Output the (X, Y) coordinate of the center of the cell containing the given text.  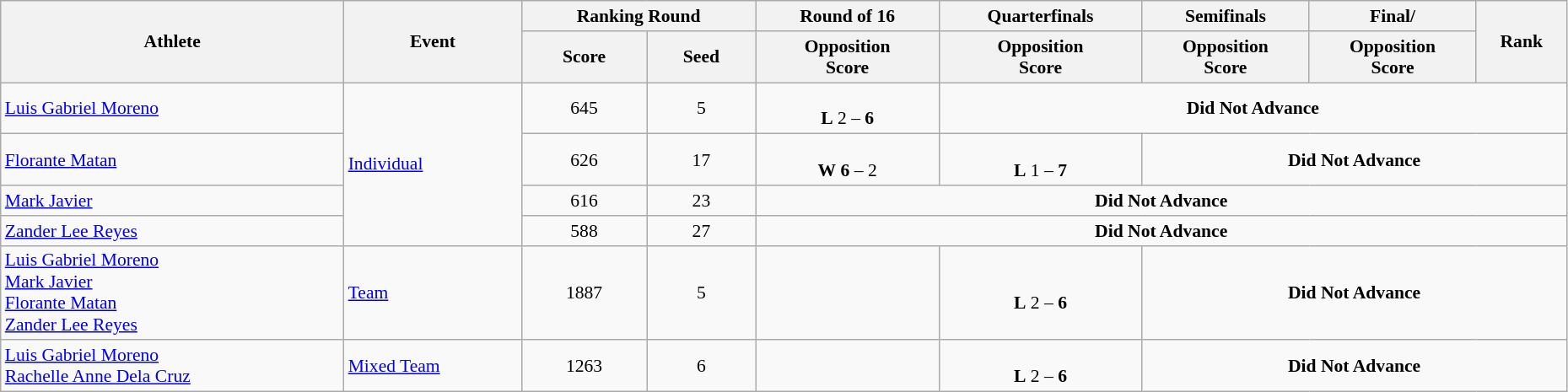
17 (702, 160)
1263 (584, 366)
616 (584, 201)
L 1 – 7 (1041, 160)
Score (584, 57)
Event (434, 42)
Florante Matan (172, 160)
Quarterfinals (1041, 16)
Rank (1522, 42)
Round of 16 (847, 16)
27 (702, 231)
588 (584, 231)
Semifinals (1226, 16)
Zander Lee Reyes (172, 231)
645 (584, 108)
Athlete (172, 42)
Luis Gabriel Moreno (172, 108)
Ranking Round (639, 16)
1887 (584, 293)
Luis Gabriel MorenoMark JavierFlorante MatanZander Lee Reyes (172, 293)
W 6 – 2 (847, 160)
6 (702, 366)
Mixed Team (434, 366)
Team (434, 293)
Luis Gabriel MorenoRachelle Anne Dela Cruz (172, 366)
Individual (434, 164)
Final/ (1393, 16)
Mark Javier (172, 201)
626 (584, 160)
Seed (702, 57)
23 (702, 201)
